Return [X, Y] of the center of cell containing provided text 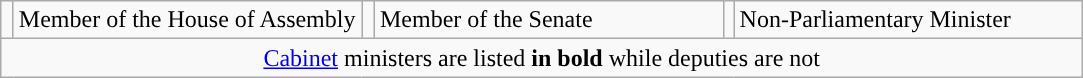
Cabinet ministers are listed in bold while deputies are not [542, 58]
Non-Parliamentary Minister [908, 20]
Member of the Senate [548, 20]
Member of the House of Assembly [188, 20]
